Identify which cell holds the provided text, then report its (X, Y) central coordinate. 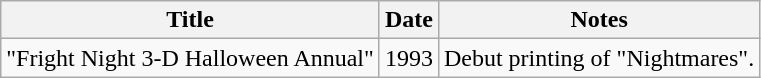
1993 (408, 58)
Date (408, 20)
Debut printing of "Nightmares". (598, 58)
Notes (598, 20)
"Fright Night 3-D Halloween Annual" (190, 58)
Title (190, 20)
